Detect which cell encompasses the target text, then output its (x, y) center coordinate. 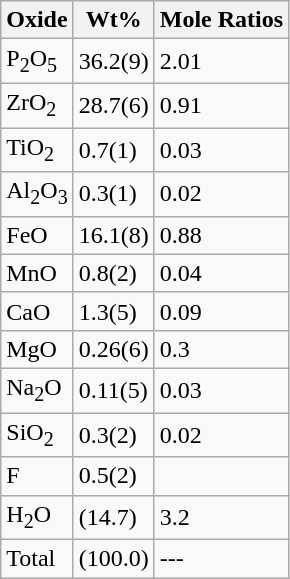
P2O5 (37, 61)
(100.0) (114, 559)
0.5(2) (114, 476)
16.1(8) (114, 235)
0.91 (221, 105)
0.26(6) (114, 349)
0.88 (221, 235)
0.09 (221, 311)
0.04 (221, 273)
Total (37, 559)
0.3 (221, 349)
36.2(9) (114, 61)
Mole Ratios (221, 20)
F (37, 476)
28.7(6) (114, 105)
0.11(5) (114, 390)
1.3(5) (114, 311)
Na2O (37, 390)
H2O (37, 517)
CaO (37, 311)
FeO (37, 235)
0.8(2) (114, 273)
ZrO2 (37, 105)
Oxide (37, 20)
2.01 (221, 61)
MgO (37, 349)
MnO (37, 273)
Al2O3 (37, 194)
0.3(2) (114, 435)
TiO2 (37, 150)
3.2 (221, 517)
--- (221, 559)
(14.7) (114, 517)
0.7(1) (114, 150)
SiO2 (37, 435)
0.3(1) (114, 194)
Wt% (114, 20)
